Output the (x, y) coordinate of the center of the cell containing the given text.  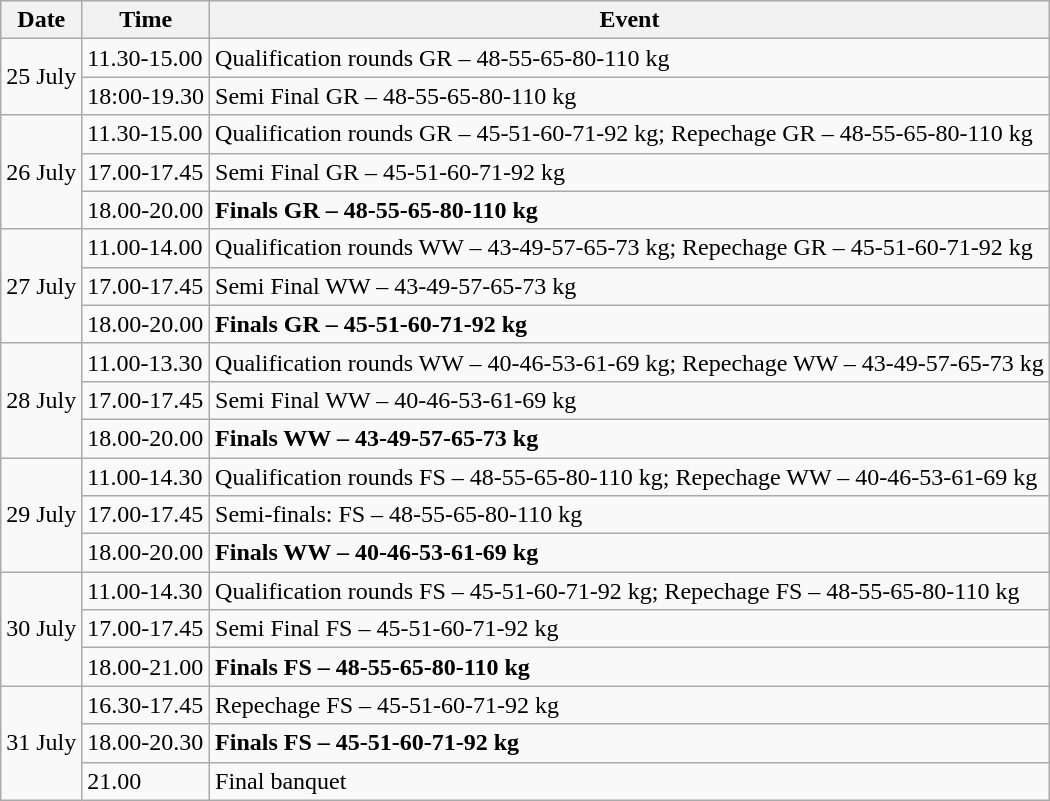
Finals WW – 40-46-53-61-69 kg (630, 553)
Qualification rounds WW – 43-49-57-65-73 kg; Repechage GR – 45-51-60-71-92 kg (630, 248)
Finals GR – 48-55-65-80-110 kg (630, 210)
30 July (42, 629)
Qualification rounds WW – 40-46-53-61-69 kg; Repechage WW – 43-49-57-65-73 kg (630, 362)
Qualification rounds FS – 45-51-60-71-92 kg; Repechage FS – 48-55-65-80-110 kg (630, 591)
11.00-14.00 (146, 248)
27 July (42, 286)
25 July (42, 77)
Semi Final GR – 45-51-60-71-92 kg (630, 172)
29 July (42, 515)
Semi Final WW – 43-49-57-65-73 kg (630, 286)
21.00 (146, 781)
16.30-17.45 (146, 705)
18:00-19.30 (146, 96)
Time (146, 20)
Semi-finals: FS – 48-55-65-80-110 kg (630, 515)
Finals GR – 45-51-60-71-92 kg (630, 324)
Repechage FS – 45-51-60-71-92 kg (630, 705)
Date (42, 20)
Semi Final GR – 48-55-65-80-110 kg (630, 96)
26 July (42, 172)
Qualification rounds GR – 45-51-60-71-92 kg; Repechage GR – 48-55-65-80-110 kg (630, 134)
Qualification rounds FS – 48-55-65-80-110 kg; Repechage WW – 40-46-53-61-69 kg (630, 477)
Finals WW – 43-49-57-65-73 kg (630, 438)
Qualification rounds GR – 48-55-65-80-110 kg (630, 58)
18.00-21.00 (146, 667)
28 July (42, 400)
Finals FS – 48-55-65-80-110 kg (630, 667)
31 July (42, 743)
Semi Final WW – 40-46-53-61-69 kg (630, 400)
18.00-20.30 (146, 743)
Event (630, 20)
11.00-13.30 (146, 362)
Finals FS – 45-51-60-71-92 kg (630, 743)
Final banquet (630, 781)
Semi Final FS – 45-51-60-71-92 kg (630, 629)
